Return the (x, y) coordinate for the center point of the cell that contains the specified text.  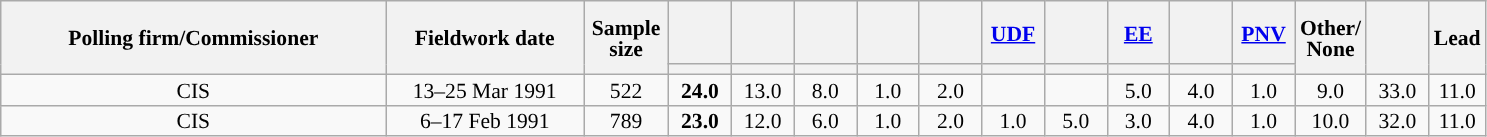
UDF (1014, 32)
32.0 (1398, 120)
3.0 (1138, 120)
6–17 Feb 1991 (485, 120)
Sample size (626, 38)
EE (1138, 32)
PNV (1264, 32)
10.0 (1330, 120)
13–25 Mar 1991 (485, 90)
8.0 (826, 90)
24.0 (700, 90)
Fieldwork date (485, 38)
23.0 (700, 120)
Polling firm/Commissioner (194, 38)
Other/None (1330, 38)
Lead (1458, 38)
522 (626, 90)
33.0 (1398, 90)
6.0 (826, 120)
12.0 (762, 120)
13.0 (762, 90)
789 (626, 120)
9.0 (1330, 90)
